Pinpoint the cell where the given text exists, returning its (x, y) midpoint coordinate. 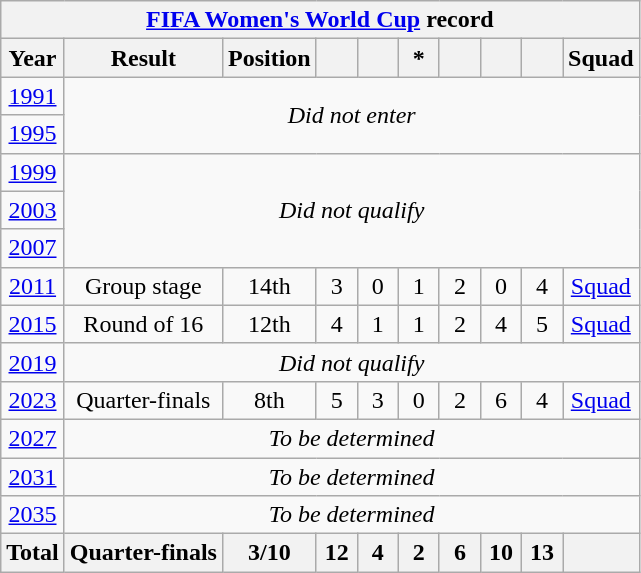
2011 (33, 286)
2023 (33, 400)
Year (33, 58)
Total (33, 553)
2007 (33, 248)
2003 (33, 210)
2027 (33, 438)
1995 (33, 134)
14th (269, 286)
2015 (33, 324)
8th (269, 400)
3/10 (269, 553)
* (418, 58)
Position (269, 58)
2019 (33, 362)
13 (542, 553)
1999 (33, 172)
10 (500, 553)
Result (143, 58)
2035 (33, 515)
1991 (33, 96)
2031 (33, 477)
12 (336, 553)
FIFA Women's World Cup record (320, 20)
Group stage (143, 286)
Did not enter (352, 115)
Round of 16 (143, 324)
12th (269, 324)
